Search for the cell housing the specified text and yield its [X, Y] center coordinate. 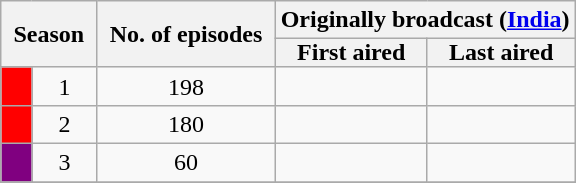
Originally broadcast (India) [425, 20]
No. of episodes [186, 34]
180 [186, 124]
1 [64, 86]
198 [186, 86]
First aired [351, 53]
3 [64, 162]
2 [64, 124]
60 [186, 162]
Last aired [501, 53]
Season [49, 34]
